Output the (X, Y) coordinate of the center of the cell containing the given text.  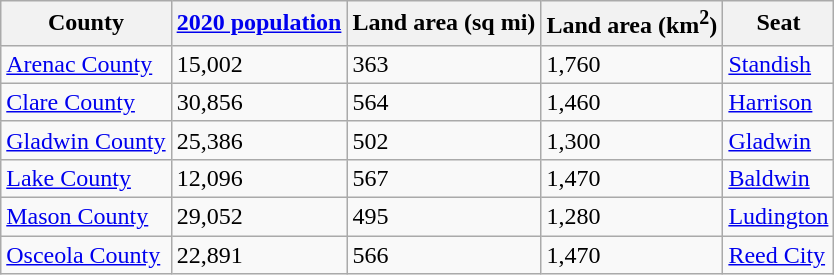
Gladwin County (86, 140)
Ludington (778, 217)
Lake County (86, 178)
Osceola County (86, 255)
566 (444, 255)
Arenac County (86, 64)
Standish (778, 64)
1,760 (632, 64)
567 (444, 178)
12,096 (259, 178)
25,386 (259, 140)
29,052 (259, 217)
22,891 (259, 255)
Mason County (86, 217)
2020 population (259, 24)
30,856 (259, 102)
Clare County (86, 102)
Baldwin (778, 178)
1,280 (632, 217)
County (86, 24)
Land area (sq mi) (444, 24)
Gladwin (778, 140)
Harrison (778, 102)
15,002 (259, 64)
Land area (km2) (632, 24)
502 (444, 140)
Reed City (778, 255)
1,460 (632, 102)
363 (444, 64)
Seat (778, 24)
1,300 (632, 140)
564 (444, 102)
495 (444, 217)
